Find where the given text appears and provide that cell's center as [X, Y] coordinate. 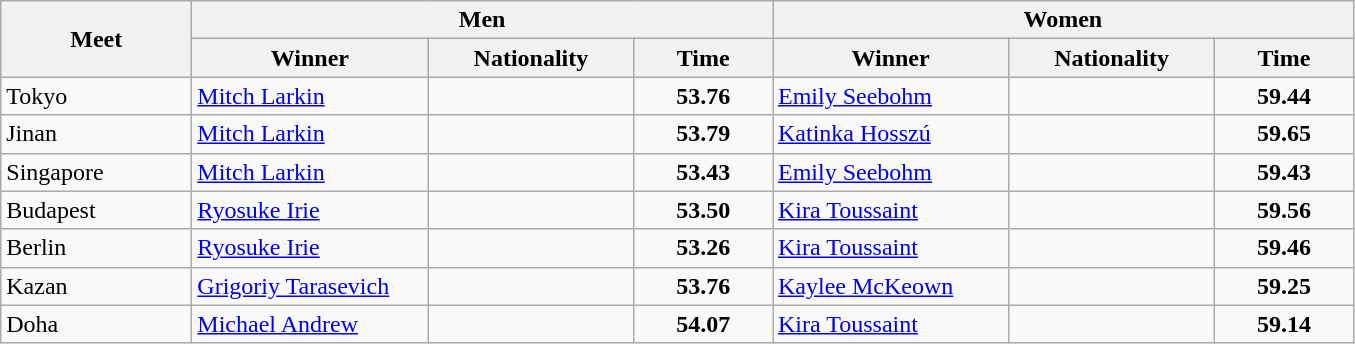
Katinka Hosszú [890, 134]
Jinan [96, 134]
59.56 [1284, 210]
Women [1062, 20]
59.43 [1284, 172]
Tokyo [96, 96]
Michael Andrew [310, 324]
Kaylee McKeown [890, 286]
59.25 [1284, 286]
53.43 [704, 172]
59.44 [1284, 96]
59.14 [1284, 324]
53.50 [704, 210]
Doha [96, 324]
54.07 [704, 324]
Budapest [96, 210]
59.46 [1284, 248]
53.79 [704, 134]
Singapore [96, 172]
53.26 [704, 248]
Kazan [96, 286]
Berlin [96, 248]
59.65 [1284, 134]
Men [482, 20]
Meet [96, 39]
Grigoriy Tarasevich [310, 286]
